Determine the [x, y] coordinate at the center of the cell enclosing the given text.  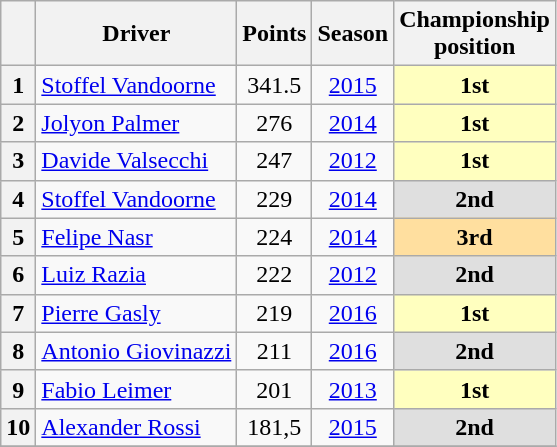
229 [274, 199]
Felipe Nasr [136, 237]
Driver [136, 34]
201 [274, 389]
Season [353, 34]
7 [18, 313]
9 [18, 389]
Antonio Giovinazzi [136, 351]
Davide Valsecchi [136, 161]
2 [18, 123]
8 [18, 351]
6 [18, 275]
Luiz Razia [136, 275]
Points [274, 34]
3rd [475, 237]
5 [18, 237]
10 [18, 427]
222 [274, 275]
276 [274, 123]
4 [18, 199]
224 [274, 237]
Fabio Leimer [136, 389]
Championshipposition [475, 34]
2013 [353, 389]
247 [274, 161]
219 [274, 313]
181,5 [274, 427]
Alexander Rossi [136, 427]
1 [18, 85]
341.5 [274, 85]
3 [18, 161]
Jolyon Palmer [136, 123]
211 [274, 351]
Pierre Gasly [136, 313]
